Determine the (X, Y) coordinate at the center of the cell enclosing the given text.  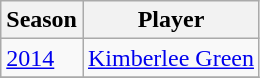
Player (170, 20)
Season (42, 20)
2014 (42, 58)
Kimberlee Green (170, 58)
